Return [X, Y] of the center of cell containing provided text 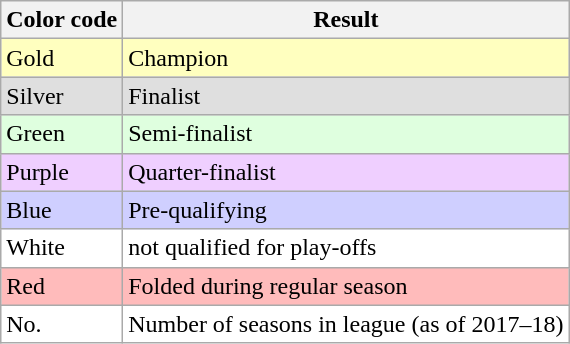
Red [62, 286]
Blue [62, 210]
Color code [62, 20]
Folded during regular season [346, 286]
Champion [346, 58]
Semi-finalist [346, 134]
Purple [62, 172]
Finalist [346, 96]
Pre-qualifying [346, 210]
Number of seasons in league (as of 2017–18) [346, 324]
Quarter-finalist [346, 172]
Gold [62, 58]
No. [62, 324]
White [62, 248]
Silver [62, 96]
not qualified for play-offs [346, 248]
Result [346, 20]
Green [62, 134]
